Identify which cell holds the provided text, then report its [X, Y] central coordinate. 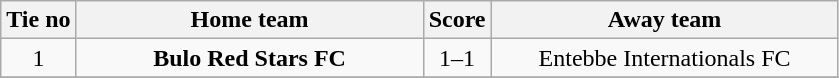
Entebbe Internationals FC [664, 58]
Score [457, 20]
Home team [250, 20]
1 [38, 58]
Away team [664, 20]
1–1 [457, 58]
Tie no [38, 20]
Bulo Red Stars FC [250, 58]
